From the cell containing the given text, extract its center point as [x, y] coordinate. 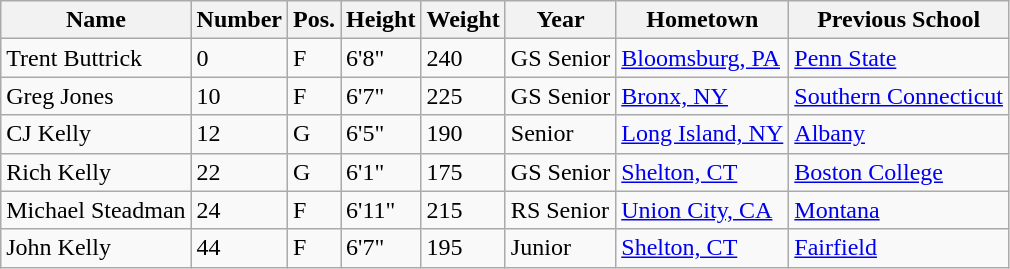
Fairfield [899, 248]
Junior [560, 248]
Michael Steadman [96, 210]
Rich Kelly [96, 172]
Trent Buttrick [96, 58]
6'1" [381, 172]
Year [560, 20]
6'8" [381, 58]
Long Island, NY [702, 134]
24 [239, 210]
225 [463, 96]
190 [463, 134]
240 [463, 58]
CJ Kelly [96, 134]
Senior [560, 134]
Height [381, 20]
22 [239, 172]
Previous School [899, 20]
Hometown [702, 20]
Boston College [899, 172]
Albany [899, 134]
195 [463, 248]
6'11" [381, 210]
Greg Jones [96, 96]
Southern Connecticut [899, 96]
Montana [899, 210]
10 [239, 96]
6'5" [381, 134]
0 [239, 58]
Bloomsburg, PA [702, 58]
Pos. [314, 20]
215 [463, 210]
RS Senior [560, 210]
44 [239, 248]
Number [239, 20]
Penn State [899, 58]
Bronx, NY [702, 96]
175 [463, 172]
Union City, CA [702, 210]
Weight [463, 20]
Name [96, 20]
12 [239, 134]
John Kelly [96, 248]
